Locate the cell with the specified text and output its [x, y] center coordinate. 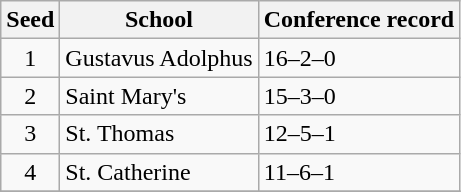
St. Catherine [159, 172]
2 [30, 96]
16–2–0 [358, 58]
Gustavus Adolphus [159, 58]
4 [30, 172]
Saint Mary's [159, 96]
St. Thomas [159, 134]
School [159, 20]
Conference record [358, 20]
15–3–0 [358, 96]
12–5–1 [358, 134]
Seed [30, 20]
1 [30, 58]
11–6–1 [358, 172]
3 [30, 134]
